Determine the (x, y) coordinate at the center of the cell enclosing the given text.  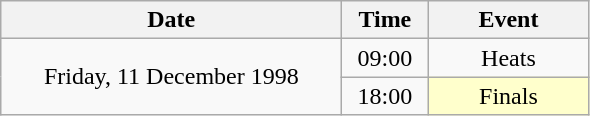
09:00 (385, 58)
18:00 (385, 96)
Time (385, 20)
Heats (508, 58)
Finals (508, 96)
Date (172, 20)
Friday, 11 December 1998 (172, 77)
Event (508, 20)
